Pinpoint the cell where the given text exists, returning its (X, Y) midpoint coordinate. 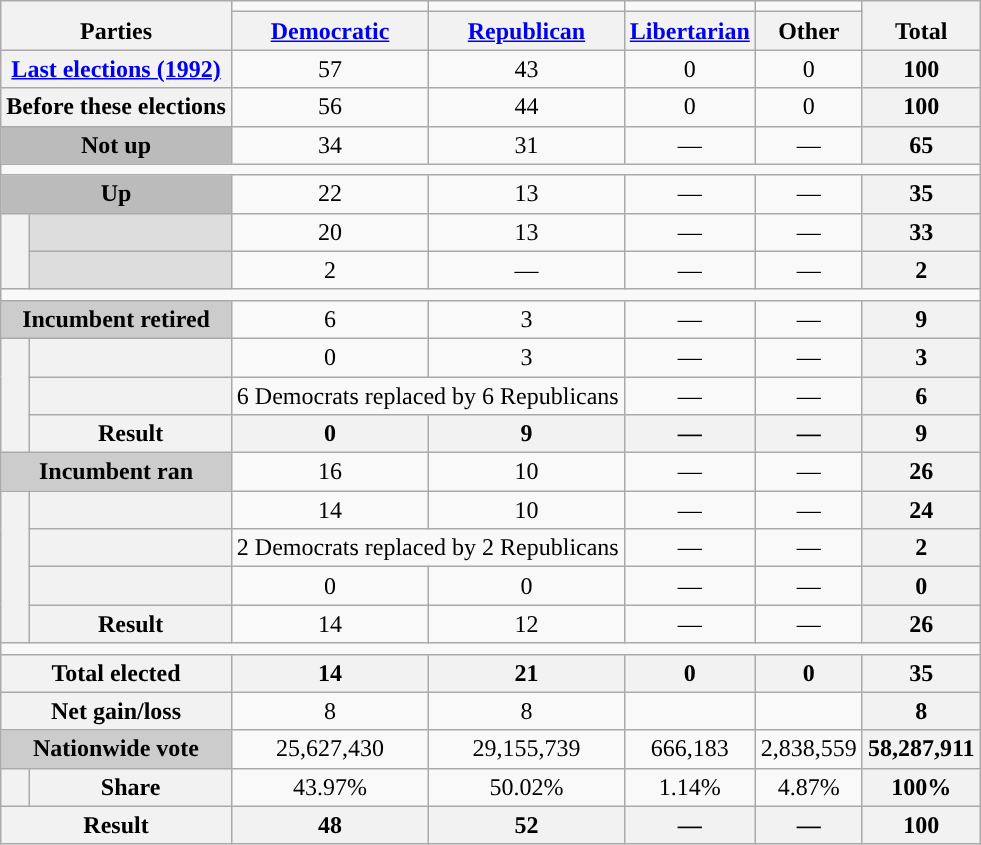
Total (921, 26)
50.02% (527, 787)
33 (921, 232)
34 (330, 145)
29,155,739 (527, 749)
43 (527, 69)
Parties (116, 26)
4.87% (808, 787)
666,183 (690, 749)
1.14% (690, 787)
Last elections (1992) (116, 69)
22 (330, 194)
Libertarian (690, 31)
Before these elections (116, 107)
52 (527, 825)
65 (921, 145)
48 (330, 825)
31 (527, 145)
Not up (116, 145)
Incumbent retired (116, 319)
6 Democrats replaced by 6 Republicans (428, 395)
100% (921, 787)
16 (330, 472)
12 (527, 624)
2,838,559 (808, 749)
58,287,911 (921, 749)
57 (330, 69)
Nationwide vote (116, 749)
Incumbent ran (116, 472)
Total elected (116, 673)
43.97% (330, 787)
21 (527, 673)
2 Democrats replaced by 2 Republicans (428, 548)
56 (330, 107)
44 (527, 107)
Other (808, 31)
Share (130, 787)
Net gain/loss (116, 711)
Up (116, 194)
20 (330, 232)
Republican (527, 31)
24 (921, 510)
25,627,430 (330, 749)
Democratic (330, 31)
